Provide the [x, y] coordinate of the cell's center where the given text is located.  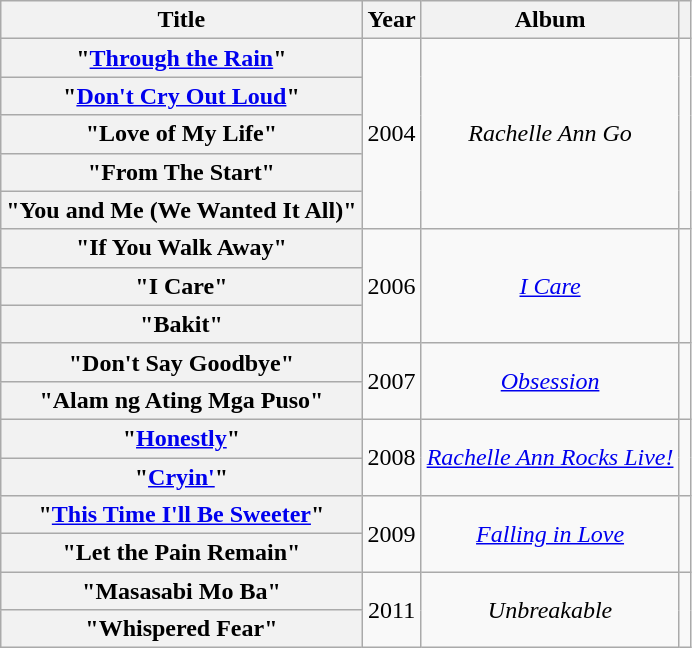
"Through the Rain" [182, 58]
I Care [550, 286]
"Don't Cry Out Loud" [182, 96]
"You and Me (We Wanted It All)" [182, 210]
Album [550, 20]
Rachelle Ann Rocks Live! [550, 457]
"From The Start" [182, 172]
Obsession [550, 381]
"This Time I'll Be Sweeter" [182, 515]
Title [182, 20]
"Don't Say Goodbye" [182, 362]
"Let the Pain Remain" [182, 553]
Year [392, 20]
"I Care" [182, 286]
Unbreakable [550, 610]
"Bakit" [182, 324]
"Masasabi Mo Ba" [182, 591]
"Cryin'" [182, 477]
Rachelle Ann Go [550, 134]
"Alam ng Ating Mga Puso" [182, 400]
2009 [392, 534]
2004 [392, 134]
"Whispered Fear" [182, 629]
"Honestly" [182, 438]
Falling in Love [550, 534]
"Love of My Life" [182, 134]
2006 [392, 286]
2007 [392, 381]
2011 [392, 610]
"If You Walk Away" [182, 248]
2008 [392, 457]
